Output the [X, Y] coordinate of the center of the cell containing the given text.  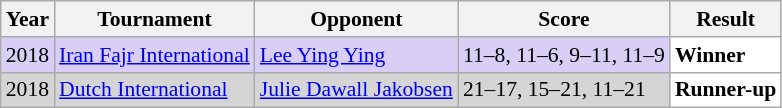
Score [564, 19]
Winner [726, 55]
11–8, 11–6, 9–11, 11–9 [564, 55]
Result [726, 19]
Lee Ying Ying [356, 55]
21–17, 15–21, 11–21 [564, 90]
Dutch International [154, 90]
Year [28, 19]
Julie Dawall Jakobsen [356, 90]
Runner-up [726, 90]
Iran Fajr International [154, 55]
Tournament [154, 19]
Opponent [356, 19]
